Determine the (X, Y) coordinate at the center of the cell enclosing the given text.  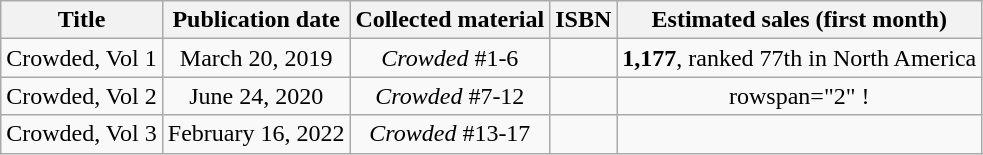
Publication date (256, 20)
February 16, 2022 (256, 134)
Collected material (450, 20)
Estimated sales (first month) (800, 20)
June 24, 2020 (256, 96)
rowspan="2" ! (800, 96)
Title (82, 20)
Crowded #7-12 (450, 96)
Crowded, Vol 1 (82, 58)
ISBN (584, 20)
March 20, 2019 (256, 58)
1,177, ranked 77th in North America (800, 58)
Crowded #1-6 (450, 58)
Crowded #13-17 (450, 134)
Crowded, Vol 3 (82, 134)
Crowded, Vol 2 (82, 96)
